Scan for the cell matching the given text and deliver its [x, y] coordinate at center. 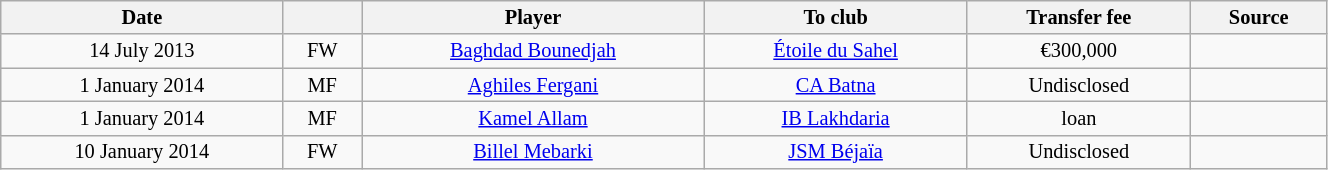
10 January 2014 [142, 152]
Aghiles Fergani [534, 85]
CA Batna [835, 85]
Source [1258, 17]
Date [142, 17]
Étoile du Sahel [835, 51]
Billel Mebarki [534, 152]
Kamel Allam [534, 118]
Baghdad Bounedjah [534, 51]
loan [1079, 118]
Transfer fee [1079, 17]
€300,000 [1079, 51]
14 July 2013 [142, 51]
IB Lakhdaria [835, 118]
Player [534, 17]
JSM Béjaïa [835, 152]
To club [835, 17]
